Identify which cell holds the provided text, then report its [x, y] central coordinate. 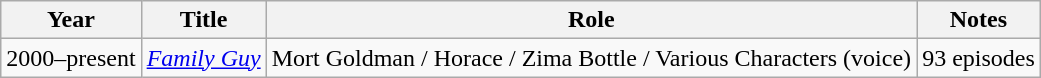
93 episodes [979, 58]
Role [591, 20]
2000–present [71, 58]
Family Guy [204, 58]
Title [204, 20]
Notes [979, 20]
Mort Goldman / Horace / Zima Bottle / Various Characters (voice) [591, 58]
Year [71, 20]
